Output the [x, y] coordinate of the center of the cell containing the given text.  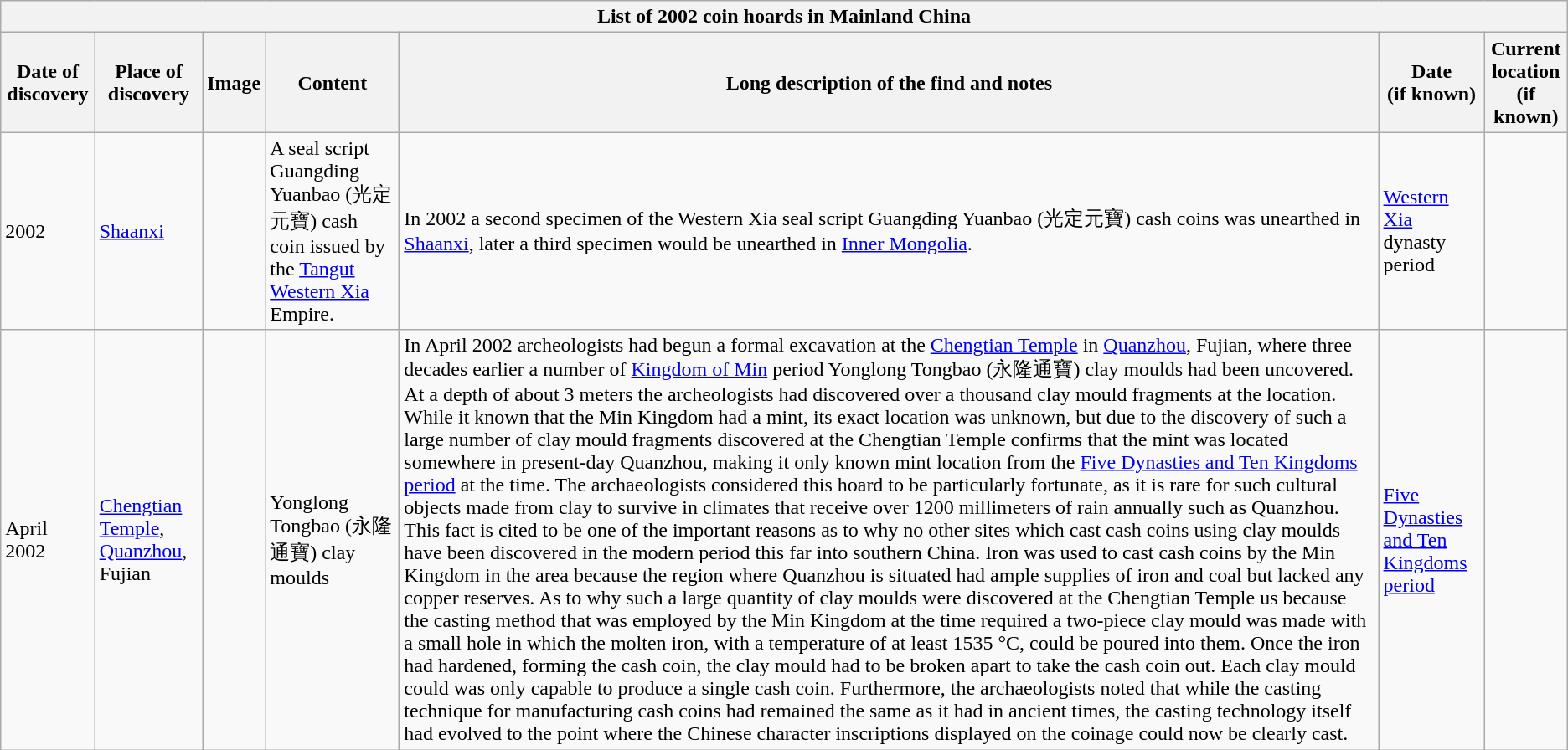
Western Xia dynasty period [1431, 231]
Chengtian Temple, Quanzhou, Fujian [149, 540]
Date of discovery [48, 82]
Place of discovery [149, 82]
Five Dynasties and Ten Kingdoms period [1431, 540]
Date(if known) [1431, 82]
Image [235, 82]
A seal script Guangding Yuanbao (光定元寶) cash coin issued by the Tangut Western Xia Empire. [333, 231]
Yonglong Tongbao (永隆通寶) clay moulds [333, 540]
April 2002 [48, 540]
2002 [48, 231]
Content [333, 82]
Current location(if known) [1526, 82]
Shaanxi [149, 231]
List of 2002 coin hoards in Mainland China [784, 17]
Long description of the find and notes [890, 82]
